From the cell containing the given text, extract its center point as [X, Y] coordinate. 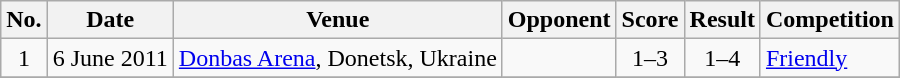
1 [24, 58]
Date [110, 20]
Result [722, 20]
1–3 [650, 58]
6 June 2011 [110, 58]
Competition [830, 20]
1–4 [722, 58]
No. [24, 20]
Donbas Arena, Donetsk, Ukraine [338, 58]
Venue [338, 20]
Score [650, 20]
Friendly [830, 58]
Opponent [559, 20]
